Identify which cell holds the provided text, then report its [x, y] central coordinate. 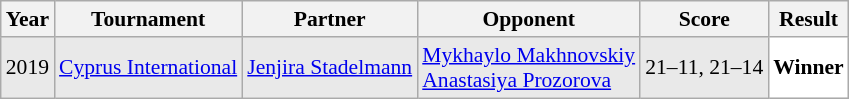
Tournament [148, 19]
Score [704, 19]
Year [28, 19]
Mykhaylo Makhnovskiy Anastasiya Prozorova [528, 68]
Partner [330, 19]
2019 [28, 68]
Jenjira Stadelmann [330, 68]
Result [808, 19]
Cyprus International [148, 68]
Opponent [528, 19]
Winner [808, 68]
21–11, 21–14 [704, 68]
